Provide the [x, y] coordinate of the cell's center where the given text is located.  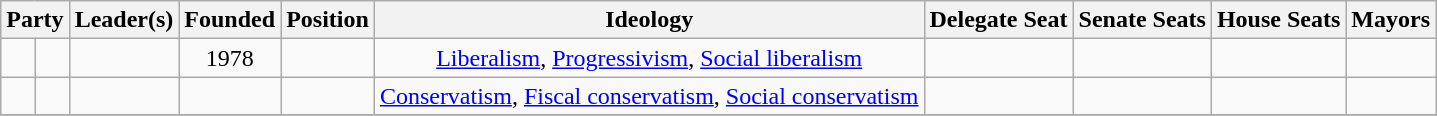
1978 [230, 58]
Ideology [649, 20]
Conservatism, Fiscal conservatism, Social conservatism [649, 96]
Party [35, 20]
Position [328, 20]
Senate Seats [1142, 20]
Mayors [1391, 20]
Delegate Seat [998, 20]
Leader(s) [124, 20]
Liberalism, Progressivism, Social liberalism [649, 58]
House Seats [1278, 20]
Founded [230, 20]
